From the cell containing the given text, extract its center point as (X, Y) coordinate. 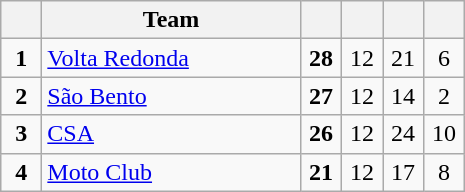
17 (402, 172)
28 (320, 58)
27 (320, 96)
4 (22, 172)
8 (444, 172)
1 (22, 58)
26 (320, 134)
14 (402, 96)
24 (402, 134)
3 (22, 134)
Moto Club (172, 172)
Team (172, 20)
São Bento (172, 96)
CSA (172, 134)
6 (444, 58)
Volta Redonda (172, 58)
10 (444, 134)
